Return the (X, Y) coordinate for the center point of the cell that contains the specified text.  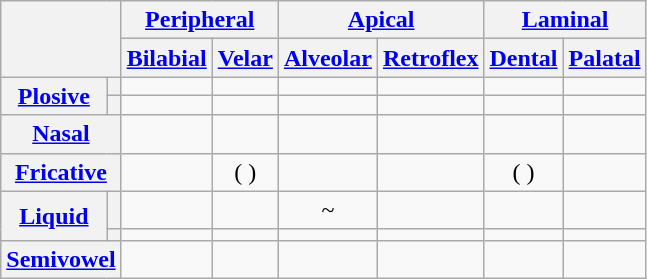
Retroflex (430, 58)
Semivowel (61, 259)
Liquid (54, 216)
Apical (381, 20)
~ (328, 210)
Dental (524, 58)
Nasal (61, 134)
Laminal (565, 20)
Palatal (604, 58)
Plosive (54, 96)
Alveolar (328, 58)
Peripheral (200, 20)
Fricative (61, 172)
Bilabial (166, 58)
Velar (245, 58)
